Detect which cell encompasses the target text, then output its [x, y] center coordinate. 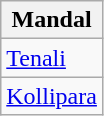
Mandal [52, 20]
Kollipara [52, 96]
Tenali [52, 58]
